Pinpoint the cell where the given text exists, returning its (X, Y) midpoint coordinate. 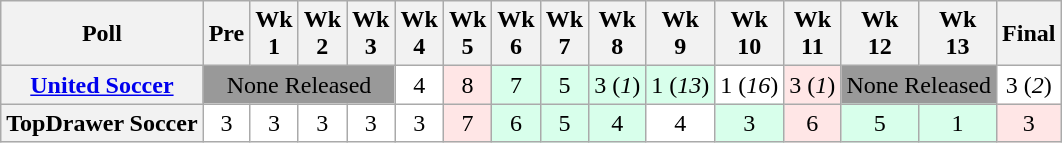
Wk7 (564, 34)
United Soccer (102, 85)
Wk11 (812, 34)
Wk8 (618, 34)
1 (16) (750, 85)
Wk1 (274, 34)
Poll (102, 34)
Wk5 (467, 34)
3 (2) (1029, 85)
Final (1029, 34)
Wk9 (680, 34)
Pre (226, 34)
Wk6 (516, 34)
Wk3 (371, 34)
8 (467, 85)
Wk10 (750, 34)
Wk4 (419, 34)
1 (958, 123)
Wk2 (322, 34)
Wk12 (880, 34)
TopDrawer Soccer (102, 123)
1 (13) (680, 85)
Wk13 (958, 34)
